Search for the cell housing the specified text and yield its [x, y] center coordinate. 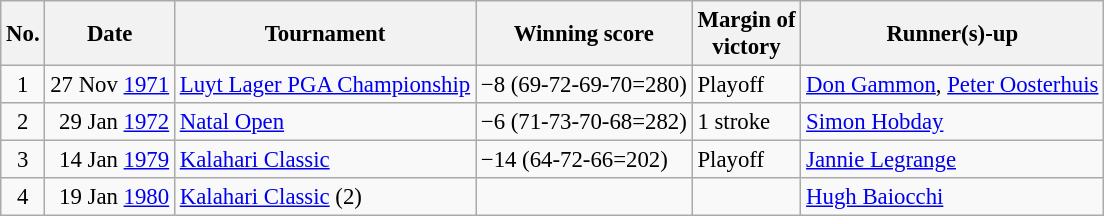
2 [23, 122]
Date [110, 34]
Hugh Baiocchi [952, 197]
3 [23, 160]
Runner(s)-up [952, 34]
Margin ofvictory [746, 34]
Luyt Lager PGA Championship [324, 85]
29 Jan 1972 [110, 122]
No. [23, 34]
Natal Open [324, 122]
Winning score [584, 34]
Don Gammon, Peter Oosterhuis [952, 85]
−6 (71-73-70-68=282) [584, 122]
27 Nov 1971 [110, 85]
Kalahari Classic (2) [324, 197]
Tournament [324, 34]
−8 (69-72-69-70=280) [584, 85]
19 Jan 1980 [110, 197]
1 [23, 85]
Simon Hobday [952, 122]
Jannie Legrange [952, 160]
−14 (64-72-66=202) [584, 160]
14 Jan 1979 [110, 160]
Kalahari Classic [324, 160]
4 [23, 197]
1 stroke [746, 122]
